Return [X, Y] of the center of cell containing provided text 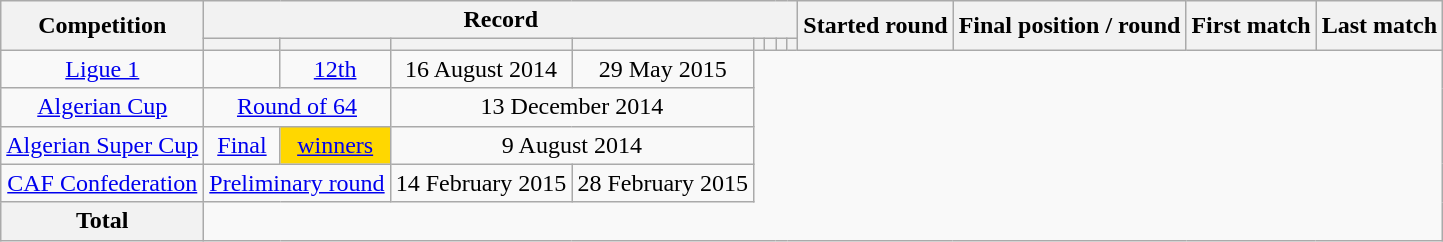
28 February 2015 [663, 183]
Ligue 1 [102, 69]
Algerian Cup [102, 107]
Round of 64 [297, 107]
Total [102, 221]
29 May 2015 [663, 69]
Final [242, 145]
Last match [1379, 26]
16 August 2014 [481, 69]
Record [501, 20]
First match [1251, 26]
Started round [876, 26]
9 August 2014 [572, 145]
Algerian Super Cup [102, 145]
14 February 2015 [481, 183]
winners [335, 145]
CAF Confederation [102, 183]
Final position / round [1070, 26]
Competition [102, 26]
13 December 2014 [572, 107]
12th [335, 69]
Preliminary round [297, 183]
